Scan for the cell matching the given text and deliver its [x, y] coordinate at center. 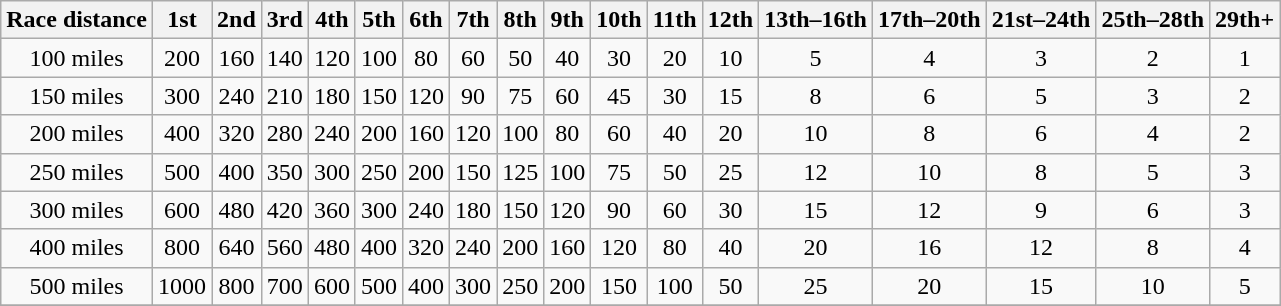
150 miles [77, 96]
350 [284, 172]
420 [284, 210]
Race distance [77, 20]
280 [284, 134]
100 miles [77, 58]
3rd [284, 20]
25th–28th [1153, 20]
1 [1245, 58]
200 miles [77, 134]
17th–20th [929, 20]
10th [619, 20]
400 miles [77, 248]
250 miles [77, 172]
6th [426, 20]
700 [284, 286]
140 [284, 58]
8th [520, 20]
4th [332, 20]
2nd [237, 20]
125 [520, 172]
1000 [182, 286]
300 miles [77, 210]
21st–24th [1041, 20]
360 [332, 210]
45 [619, 96]
13th–16th [816, 20]
9th [568, 20]
1st [182, 20]
640 [237, 248]
12th [730, 20]
500 miles [77, 286]
7th [474, 20]
560 [284, 248]
210 [284, 96]
16 [929, 248]
29th+ [1245, 20]
5th [378, 20]
11th [674, 20]
9 [1041, 210]
